Return the [X, Y] coordinate for the center point of the cell that contains the specified text.  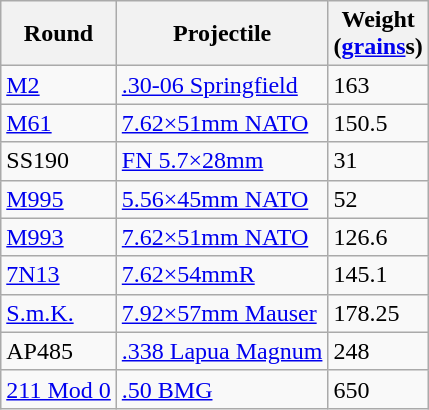
7.92×57mm Mauser [222, 313]
SS190 [59, 161]
.30-06 Springfield [222, 85]
Round [59, 34]
31 [378, 161]
163 [378, 85]
FN 5.7×28mm [222, 161]
Weight(grainss) [378, 34]
650 [378, 389]
7N13 [59, 275]
178.25 [378, 313]
211 Mod 0 [59, 389]
AP485 [59, 351]
M993 [59, 237]
52 [378, 199]
248 [378, 351]
M2 [59, 85]
145.1 [378, 275]
126.6 [378, 237]
Projectile [222, 34]
.338 Lapua Magnum [222, 351]
M61 [59, 123]
M995 [59, 199]
5.56×45mm NATO [222, 199]
S.m.K. [59, 313]
7.62×54mmR [222, 275]
.50 BMG [222, 389]
150.5 [378, 123]
